Provide the [x, y] coordinate of the cell's center where the given text is located.  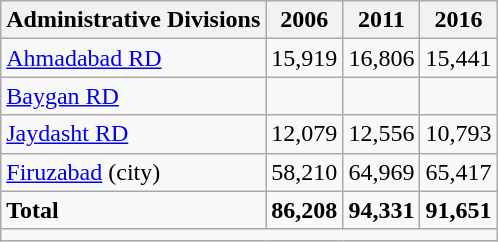
Firuzabad (city) [134, 172]
2011 [382, 20]
2016 [458, 20]
86,208 [304, 210]
10,793 [458, 134]
16,806 [382, 58]
Jaydasht RD [134, 134]
12,556 [382, 134]
15,441 [458, 58]
Baygan RD [134, 96]
91,651 [458, 210]
15,919 [304, 58]
Ahmadabad RD [134, 58]
Total [134, 210]
58,210 [304, 172]
12,079 [304, 134]
65,417 [458, 172]
94,331 [382, 210]
Administrative Divisions [134, 20]
2006 [304, 20]
64,969 [382, 172]
